Pinpoint the cell where the given text exists, returning its [x, y] midpoint coordinate. 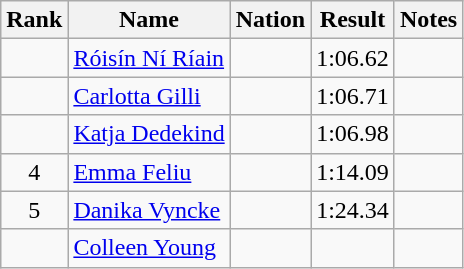
1:06.62 [353, 58]
Katja Dedekind [149, 134]
Name [149, 20]
Colleen Young [149, 248]
Nation [270, 20]
1:06.98 [353, 134]
Danika Vyncke [149, 210]
1:14.09 [353, 172]
Result [353, 20]
Rank [34, 20]
5 [34, 210]
4 [34, 172]
Emma Feliu [149, 172]
Róisín Ní Ríain [149, 58]
1:24.34 [353, 210]
Carlotta Gilli [149, 96]
1:06.71 [353, 96]
Notes [428, 20]
